Output the (X, Y) coordinate of the center of the cell containing the given text.  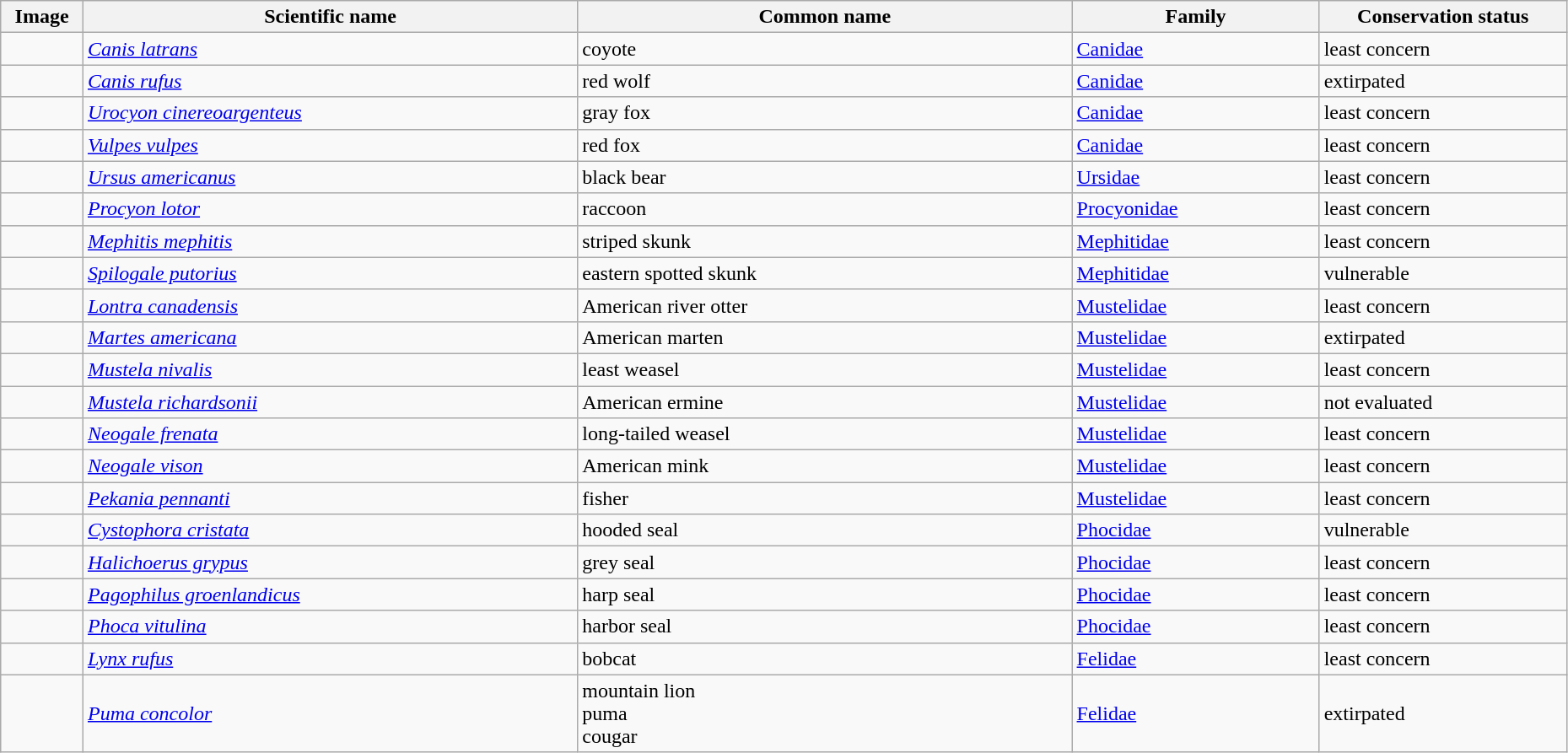
Mephitis mephitis (330, 241)
Halichoerus grypus (330, 562)
Puma concolor (330, 713)
gray fox (825, 113)
fisher (825, 498)
harp seal (825, 594)
coyote (825, 49)
grey seal (825, 562)
Scientific name (330, 17)
Neogale frenata (330, 434)
striped skunk (825, 241)
Spilogale putorius (330, 273)
Vulpes vulpes (330, 145)
raccoon (825, 209)
Lontra canadensis (330, 305)
Martes americana (330, 337)
Ursidae (1196, 177)
Family (1196, 17)
American marten (825, 337)
hooded seal (825, 530)
Ursus americanus (330, 177)
Mustela nivalis (330, 369)
least weasel (825, 369)
red fox (825, 145)
Mustela richardsonii (330, 402)
bobcat (825, 659)
Procyonidae (1196, 209)
black bear (825, 177)
Lynx rufus (330, 659)
not evaluated (1442, 402)
American mink (825, 466)
long-tailed weasel (825, 434)
Image (42, 17)
Cystophora cristata (330, 530)
red wolf (825, 81)
Canis rufus (330, 81)
mountain lionpumacougar (825, 713)
Conservation status (1442, 17)
eastern spotted skunk (825, 273)
harbor seal (825, 627)
Neogale vison (330, 466)
Canis latrans (330, 49)
Pekania pennanti (330, 498)
Phoca vitulina (330, 627)
American ermine (825, 402)
Procyon lotor (330, 209)
Urocyon cinereoargenteus (330, 113)
Pagophilus groenlandicus (330, 594)
Common name (825, 17)
American river otter (825, 305)
